Identify which cell holds the provided text, then report its [x, y] central coordinate. 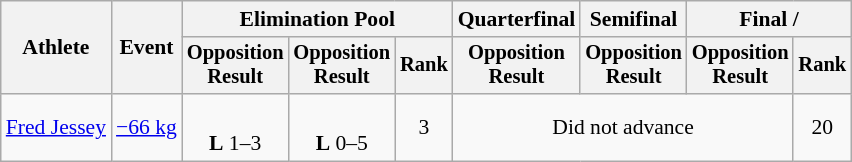
Final / [769, 19]
Quarterfinal [517, 19]
L 1–3 [236, 128]
Athlete [56, 48]
Semifinal [634, 19]
Fred Jessey [56, 128]
Event [146, 48]
Did not advance [624, 128]
20 [822, 128]
Elimination Pool [318, 19]
3 [424, 128]
−66 kg [146, 128]
L 0–5 [342, 128]
